Return (x, y) of the center of cell containing provided text 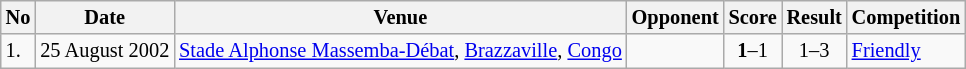
Competition (906, 17)
Venue (400, 17)
Result (814, 17)
No (18, 17)
1. (18, 51)
25 August 2002 (104, 51)
Stade Alphonse Massemba-Débat, Brazzaville, Congo (400, 51)
Friendly (906, 51)
1–3 (814, 51)
Date (104, 17)
1–1 (753, 51)
Opponent (676, 17)
Score (753, 17)
